Output the [X, Y] coordinate of the center of the cell containing the given text.  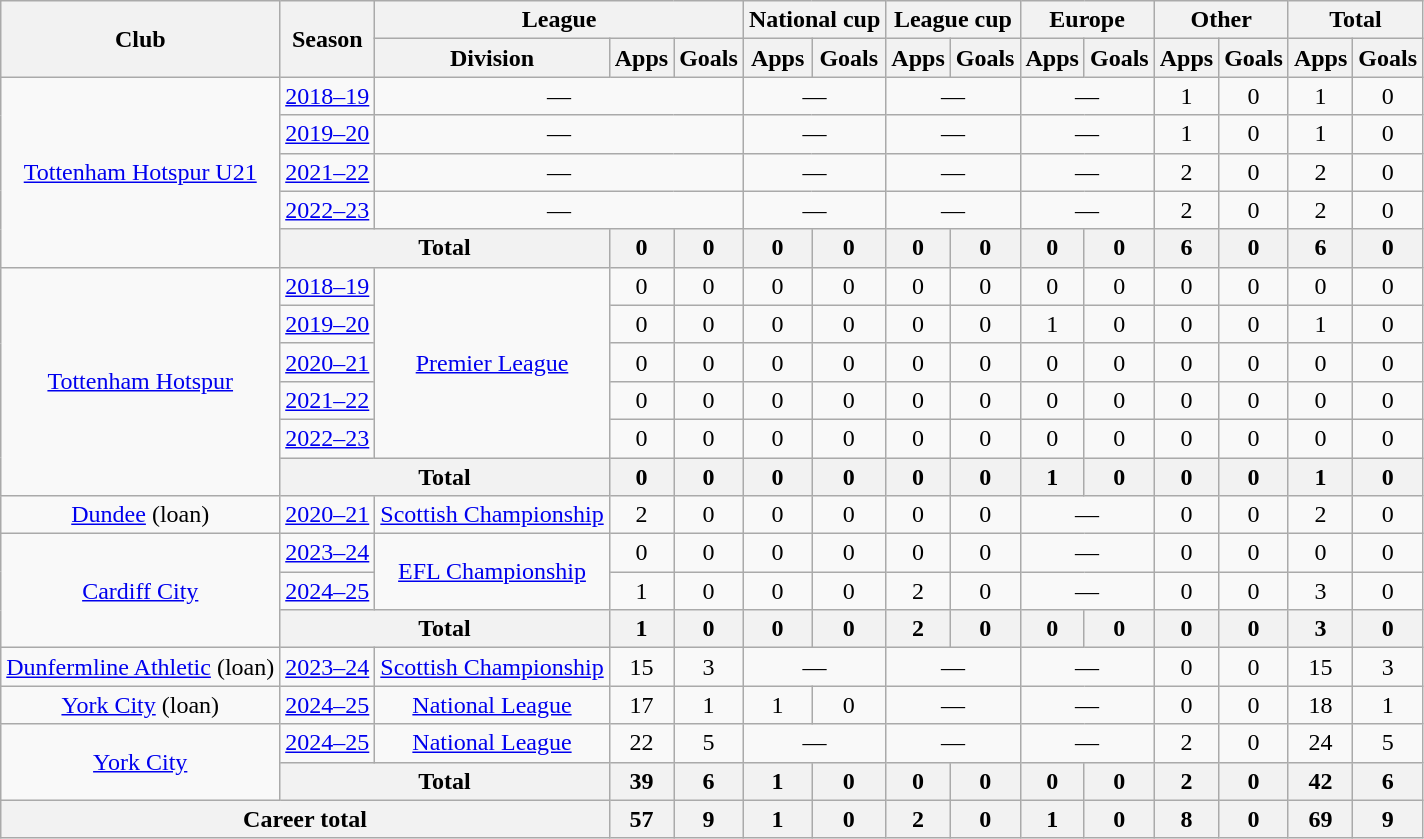
Europe [1087, 20]
League [560, 20]
York City (loan) [140, 705]
Tottenham Hotspur [140, 381]
Career total [305, 819]
Club [140, 39]
Premier League [492, 362]
24 [1320, 743]
Tottenham Hotspur U21 [140, 172]
42 [1320, 781]
39 [641, 781]
Division [492, 58]
EFL Championship [492, 572]
National cup [814, 20]
Dunfermline Athletic (loan) [140, 667]
57 [641, 819]
18 [1320, 705]
22 [641, 743]
York City [140, 762]
Dundee (loan) [140, 515]
8 [1186, 819]
17 [641, 705]
Cardiff City [140, 591]
Other [1221, 20]
League cup [953, 20]
69 [1320, 819]
Season [328, 39]
